Determine the [X, Y] coordinate at the center of the cell enclosing the given text.  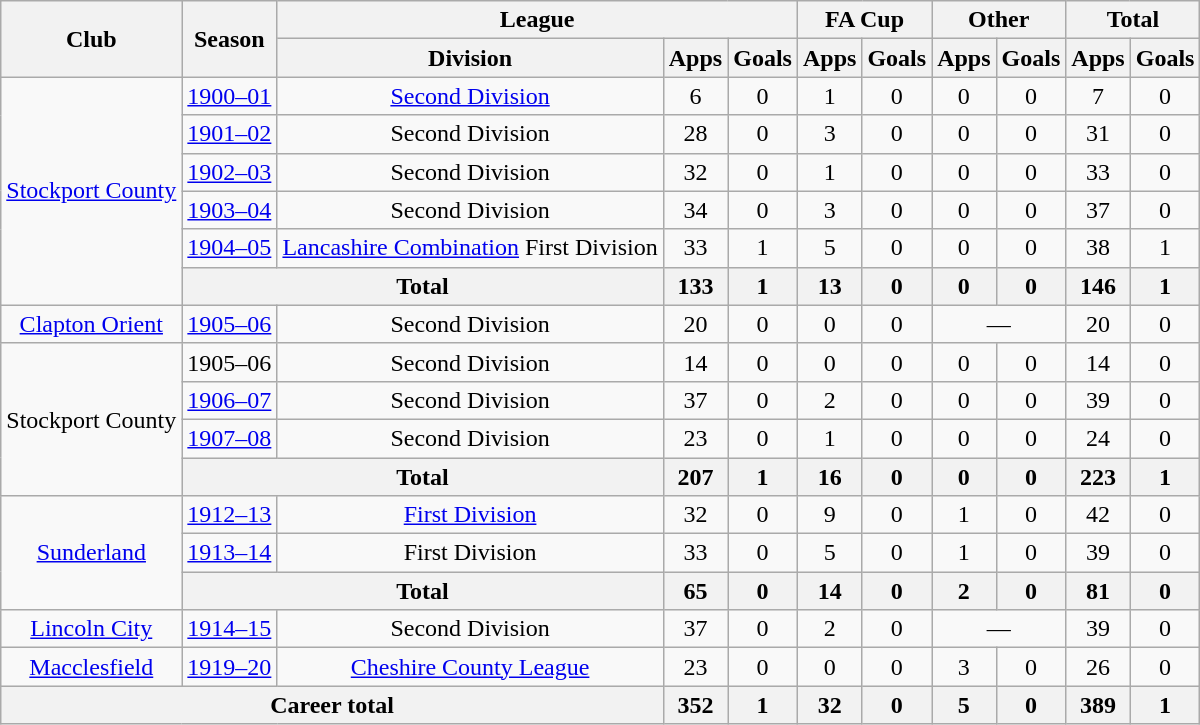
Clapton Orient [92, 324]
Season [230, 39]
Career total [332, 705]
352 [695, 705]
Division [470, 58]
Lancashire Combination First Division [470, 248]
Lincoln City [92, 629]
Sunderland [92, 553]
65 [695, 591]
1906–07 [230, 400]
31 [1098, 134]
28 [695, 134]
16 [829, 477]
26 [1098, 667]
389 [1098, 705]
24 [1098, 438]
133 [695, 286]
1919–20 [230, 667]
42 [1098, 515]
207 [695, 477]
Macclesfield [92, 667]
1902–03 [230, 172]
1913–14 [230, 553]
38 [1098, 248]
Club [92, 39]
7 [1098, 96]
FA Cup [864, 20]
1900–01 [230, 96]
1912–13 [230, 515]
1907–08 [230, 438]
6 [695, 96]
81 [1098, 591]
223 [1098, 477]
1914–15 [230, 629]
34 [695, 210]
9 [829, 515]
1903–04 [230, 210]
13 [829, 286]
1901–02 [230, 134]
League [538, 20]
146 [1098, 286]
Cheshire County League [470, 667]
Other [999, 20]
1904–05 [230, 248]
